Pinpoint the cell where the given text exists, returning its [x, y] midpoint coordinate. 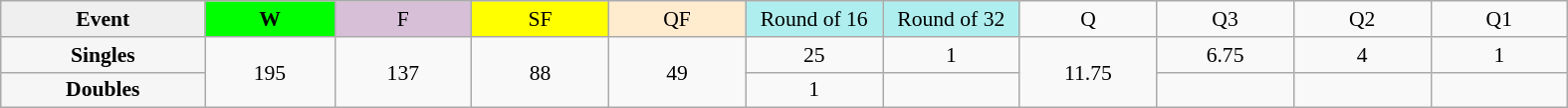
Q3 [1226, 19]
Doubles [104, 90]
Singles [104, 55]
Round of 16 [814, 19]
W [270, 19]
F [403, 19]
11.75 [1088, 72]
SF [541, 19]
25 [814, 55]
6.75 [1226, 55]
Q [1088, 19]
137 [403, 72]
Q2 [1362, 19]
QF [677, 19]
88 [541, 72]
49 [677, 72]
Round of 32 [951, 19]
Event [104, 19]
195 [270, 72]
4 [1362, 55]
Q1 [1499, 19]
